Return the [X, Y] coordinate for the center point of the cell that contains the specified text.  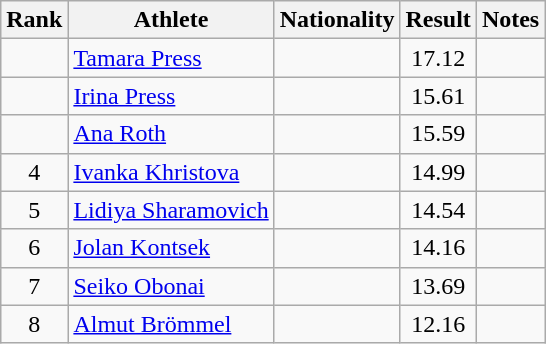
Lidiya Sharamovich [171, 210]
Ana Roth [171, 134]
8 [34, 324]
14.16 [438, 248]
Rank [34, 20]
Jolan Kontsek [171, 248]
Seiko Obonai [171, 286]
7 [34, 286]
15.59 [438, 134]
Result [438, 20]
15.61 [438, 96]
13.69 [438, 286]
17.12 [438, 58]
Tamara Press [171, 58]
4 [34, 172]
Ivanka Khristova [171, 172]
6 [34, 248]
12.16 [438, 324]
Almut Brömmel [171, 324]
14.54 [438, 210]
14.99 [438, 172]
Athlete [171, 20]
Nationality [337, 20]
Irina Press [171, 96]
5 [34, 210]
Notes [510, 20]
